Determine the [x, y] coordinate at the center of the cell enclosing the given text.  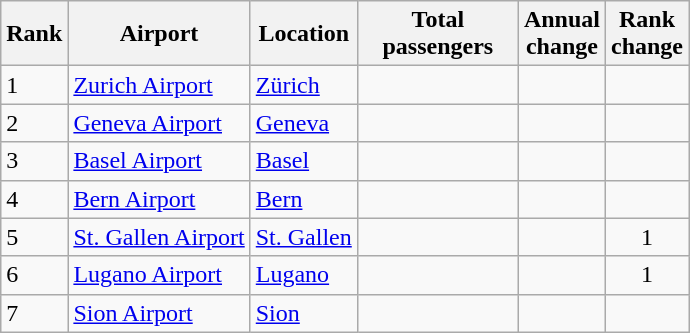
6 [34, 275]
7 [34, 313]
3 [34, 161]
Rankchange [646, 34]
Bern Airport [159, 199]
Airport [159, 34]
2 [34, 123]
Sion [304, 313]
Rank [34, 34]
Annualchange [562, 34]
Basel [304, 161]
Geneva Airport [159, 123]
St. Gallen [304, 237]
St. Gallen Airport [159, 237]
Lugano Airport [159, 275]
Totalpassengers [438, 34]
Lugano [304, 275]
Sion Airport [159, 313]
Zurich Airport [159, 85]
Zürich [304, 85]
Bern [304, 199]
4 [34, 199]
Geneva [304, 123]
Location [304, 34]
5 [34, 237]
Basel Airport [159, 161]
